For the text-containing cell, return its midpoint in (X, Y) coordinate format. 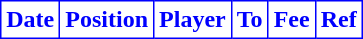
Fee (292, 20)
To (250, 20)
Ref (338, 20)
Position (107, 20)
Player (193, 20)
Date (30, 20)
